Identify which cell holds the provided text, then report its (X, Y) central coordinate. 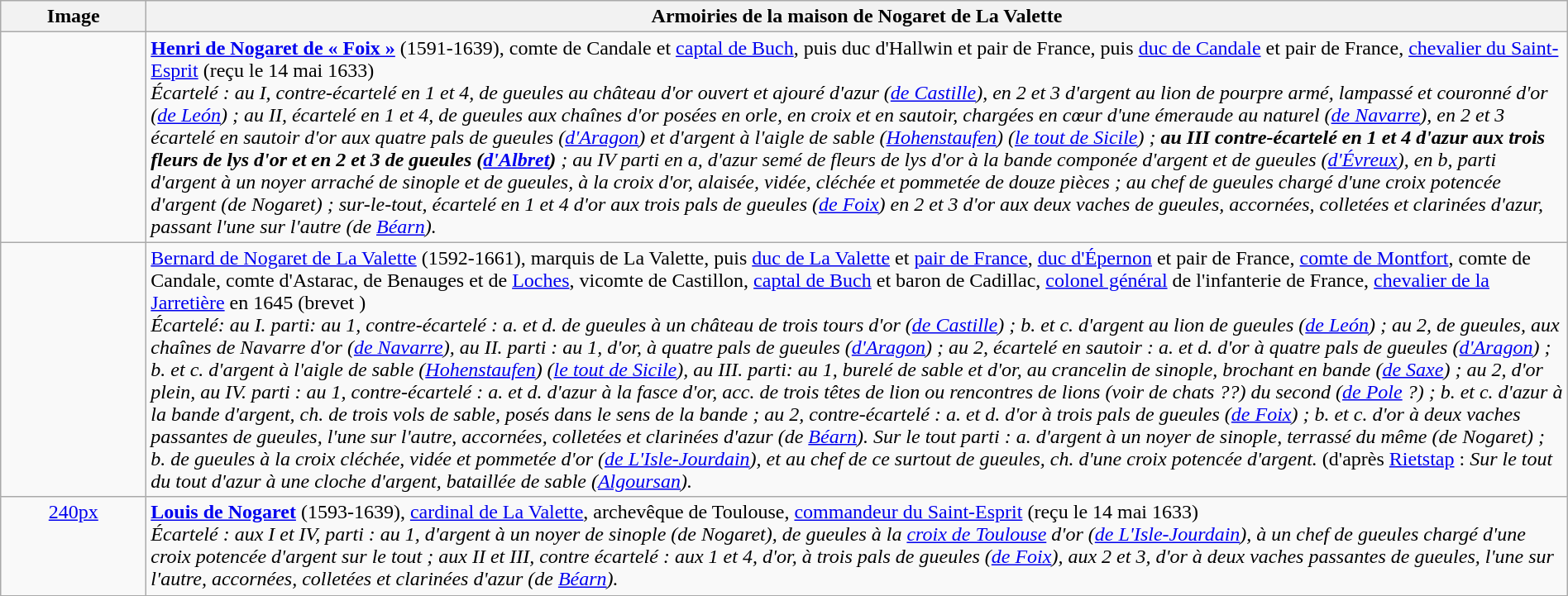
Image (74, 17)
Armoiries de la maison de Nogaret de La Valette (857, 17)
240px (74, 546)
